Return [X, Y] of the center of cell containing provided text 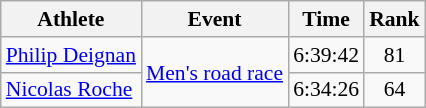
64 [394, 90]
Athlete [71, 19]
Rank [394, 19]
6:34:26 [326, 90]
6:39:42 [326, 55]
Nicolas Roche [71, 90]
Philip Deignan [71, 55]
81 [394, 55]
Event [214, 19]
Men's road race [214, 72]
Time [326, 19]
